Output the (x, y) coordinate of the center of the cell containing the given text.  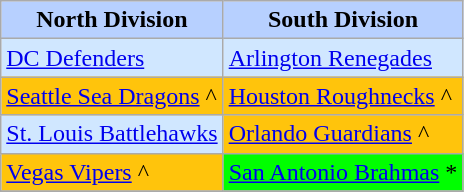
Seattle Sea Dragons ^ (112, 96)
San Antonio Brahmas * (343, 172)
North Division (112, 20)
Orlando Guardians ^ (343, 134)
DC Defenders (112, 58)
South Division (343, 20)
Vegas Vipers ^ (112, 172)
St. Louis Battlehawks (112, 134)
Houston Roughnecks ^ (343, 96)
Arlington Renegades (343, 58)
